Detect which cell encompasses the target text, then output its [X, Y] center coordinate. 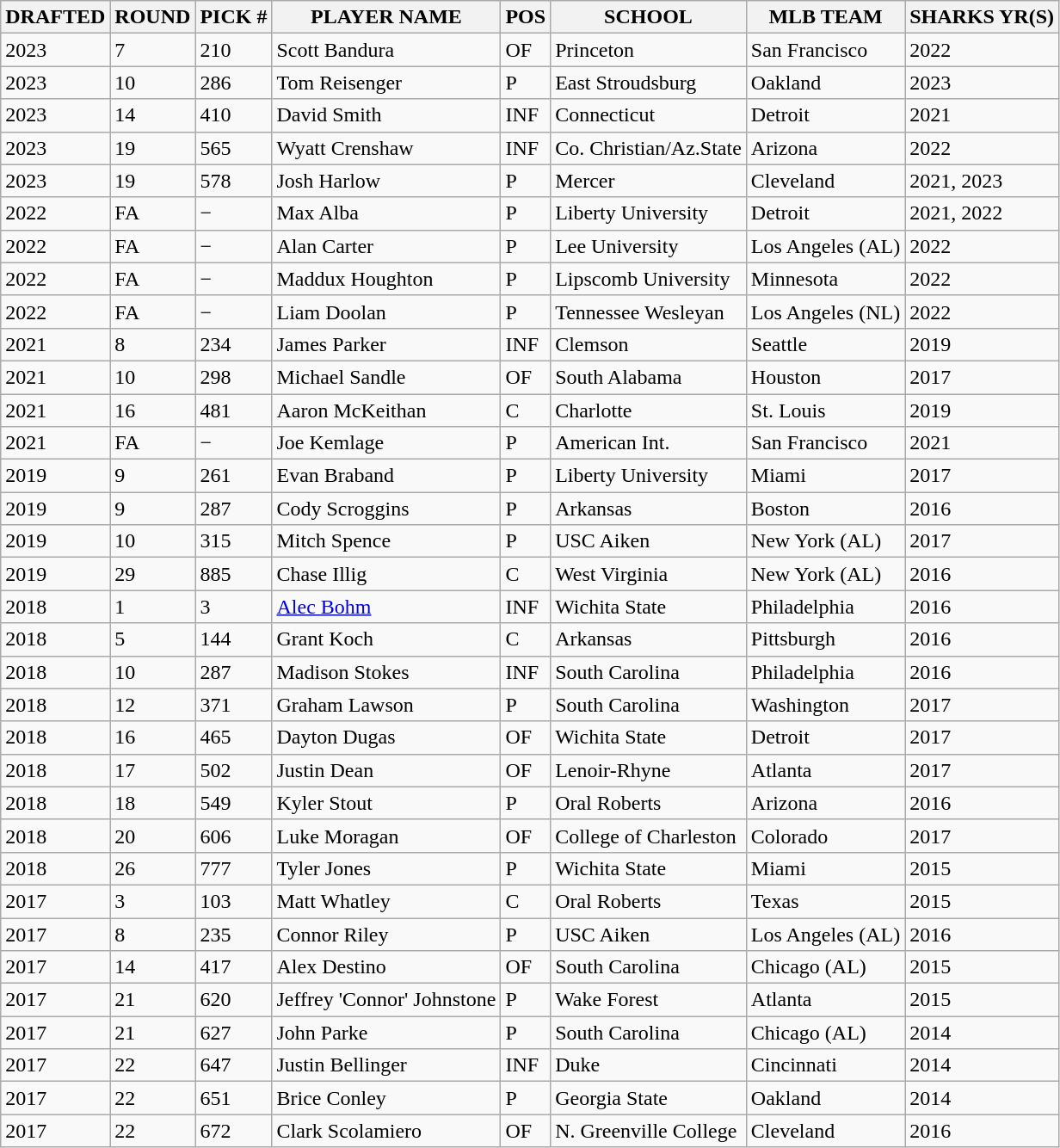
647 [234, 1065]
Kyler Stout [386, 803]
777 [234, 868]
Duke [649, 1065]
POS [526, 17]
South Alabama [649, 377]
Justin Dean [386, 770]
Matt Whatley [386, 901]
2021, 2022 [983, 213]
Justin Bellinger [386, 1065]
Wake Forest [649, 1000]
Clark Scolamiero [386, 1131]
SCHOOL [649, 17]
885 [234, 574]
298 [234, 377]
Lenoir-Rhyne [649, 770]
St. Louis [825, 410]
American Int. [649, 443]
Los Angeles (NL) [825, 312]
East Stroudsburg [649, 83]
Clemson [649, 344]
David Smith [386, 115]
College of Charleston [649, 836]
PLAYER NAME [386, 17]
627 [234, 1033]
672 [234, 1131]
Luke Moragan [386, 836]
Tom Reisenger [386, 83]
Chase Illig [386, 574]
DRAFTED [55, 17]
Cincinnati [825, 1065]
Evan Braband [386, 476]
2021, 2023 [983, 181]
Princeton [649, 50]
Mercer [649, 181]
MLB TEAM [825, 17]
465 [234, 738]
18 [153, 803]
481 [234, 410]
John Parke [386, 1033]
Grant Koch [386, 639]
315 [234, 541]
Colorado [825, 836]
7 [153, 50]
Lipscomb University [649, 279]
Aaron McKeithan [386, 410]
Seattle [825, 344]
Tyler Jones [386, 868]
N. Greenville College [649, 1131]
235 [234, 934]
James Parker [386, 344]
Connor Riley [386, 934]
SHARKS YR(S) [983, 17]
Washington [825, 705]
410 [234, 115]
Jeffrey 'Connor' Johnstone [386, 1000]
261 [234, 476]
606 [234, 836]
565 [234, 148]
Connecticut [649, 115]
Scott Bandura [386, 50]
Minnesota [825, 279]
Josh Harlow [386, 181]
Max Alba [386, 213]
20 [153, 836]
Joe Kemlage [386, 443]
578 [234, 181]
PICK # [234, 17]
26 [153, 868]
371 [234, 705]
210 [234, 50]
1 [153, 607]
29 [153, 574]
West Virginia [649, 574]
Pittsburgh [825, 639]
144 [234, 639]
ROUND [153, 17]
5 [153, 639]
Maddux Houghton [386, 279]
Graham Lawson [386, 705]
Boston [825, 509]
17 [153, 770]
Madison Stokes [386, 672]
Alex Destino [386, 967]
502 [234, 770]
Dayton Dugas [386, 738]
620 [234, 1000]
Alan Carter [386, 246]
234 [234, 344]
Charlotte [649, 410]
Lee University [649, 246]
Liam Doolan [386, 312]
549 [234, 803]
286 [234, 83]
Cody Scroggins [386, 509]
Houston [825, 377]
Mitch Spence [386, 541]
103 [234, 901]
Tennessee Wesleyan [649, 312]
Michael Sandle [386, 377]
12 [153, 705]
Georgia State [649, 1098]
651 [234, 1098]
417 [234, 967]
Wyatt Crenshaw [386, 148]
Brice Conley [386, 1098]
Texas [825, 901]
Alec Bohm [386, 607]
Co. Christian/Az.State [649, 148]
